Detect which cell encompasses the target text, then output its [X, Y] center coordinate. 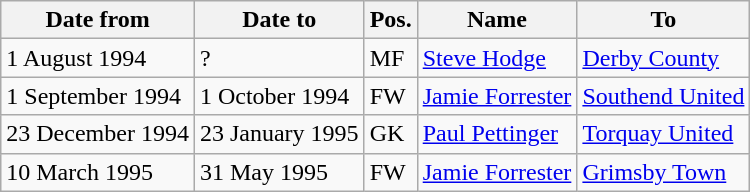
? [279, 58]
1 September 1994 [98, 96]
Name [497, 20]
1 October 1994 [279, 96]
31 May 1995 [279, 172]
Pos. [390, 20]
23 December 1994 [98, 134]
Steve Hodge [497, 58]
23 January 1995 [279, 134]
Date from [98, 20]
Torquay United [664, 134]
GK [390, 134]
Date to [279, 20]
Derby County [664, 58]
Southend United [664, 96]
1 August 1994 [98, 58]
Grimsby Town [664, 172]
To [664, 20]
Paul Pettinger [497, 134]
10 March 1995 [98, 172]
MF [390, 58]
